Output the (x, y) coordinate of the center of the cell containing the given text.  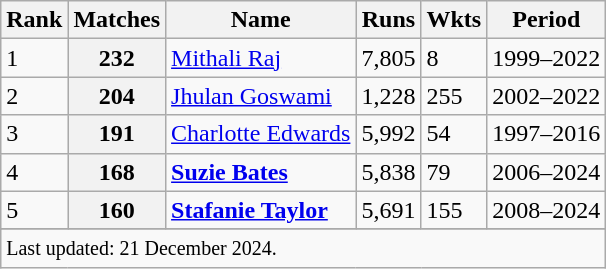
Wkts (454, 20)
1997–2016 (546, 134)
Runs (388, 20)
Matches (117, 20)
2002–2022 (546, 96)
155 (454, 210)
Rank (34, 20)
Stafanie Taylor (261, 210)
Mithali Raj (261, 58)
1 (34, 58)
255 (454, 96)
8 (454, 58)
7,805 (388, 58)
2008–2024 (546, 210)
Suzie Bates (261, 172)
2006–2024 (546, 172)
4 (34, 172)
Period (546, 20)
160 (117, 210)
5,992 (388, 134)
Name (261, 20)
Jhulan Goswami (261, 96)
168 (117, 172)
232 (117, 58)
3 (34, 134)
204 (117, 96)
Charlotte Edwards (261, 134)
5,691 (388, 210)
5,838 (388, 172)
Last updated: 21 December 2024. (304, 248)
79 (454, 172)
5 (34, 210)
2 (34, 96)
191 (117, 134)
1,228 (388, 96)
54 (454, 134)
1999–2022 (546, 58)
